Determine the (x, y) coordinate at the center of the cell enclosing the given text.  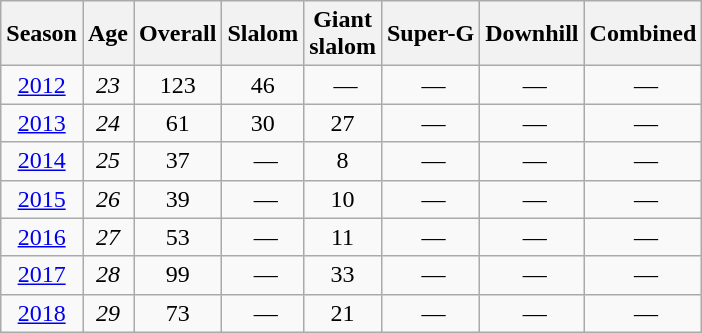
2014 (42, 161)
23 (108, 85)
Season (42, 34)
26 (108, 199)
33 (343, 275)
99 (178, 275)
2015 (42, 199)
2012 (42, 85)
28 (108, 275)
Age (108, 34)
73 (178, 313)
29 (108, 313)
2017 (42, 275)
Downhill (532, 34)
25 (108, 161)
Overall (178, 34)
24 (108, 123)
2016 (42, 237)
53 (178, 237)
21 (343, 313)
2013 (42, 123)
46 (263, 85)
Giantslalom (343, 34)
10 (343, 199)
123 (178, 85)
Slalom (263, 34)
8 (343, 161)
39 (178, 199)
Combined (643, 34)
Super-G (430, 34)
30 (263, 123)
61 (178, 123)
11 (343, 237)
2018 (42, 313)
37 (178, 161)
